Detect which cell encompasses the target text, then output its (x, y) center coordinate. 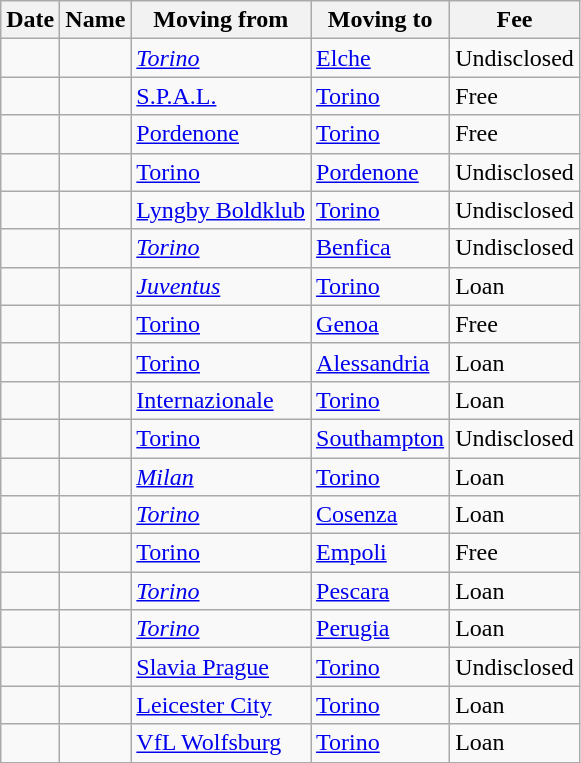
Slavia Prague (221, 667)
Juventus (221, 286)
Lyngby Boldklub (221, 210)
Genoa (380, 324)
Moving to (380, 20)
Alessandria (380, 362)
Name (96, 20)
Leicester City (221, 705)
Cosenza (380, 515)
Milan (221, 477)
Moving from (221, 20)
Pescara (380, 591)
S.P.A.L. (221, 96)
Empoli (380, 553)
VfL Wolfsburg (221, 743)
Elche (380, 58)
Southampton (380, 438)
Benfica (380, 248)
Fee (515, 20)
Perugia (380, 629)
Date (30, 20)
Internazionale (221, 400)
